Return the [X, Y] coordinate for the center point of the cell that contains the specified text.  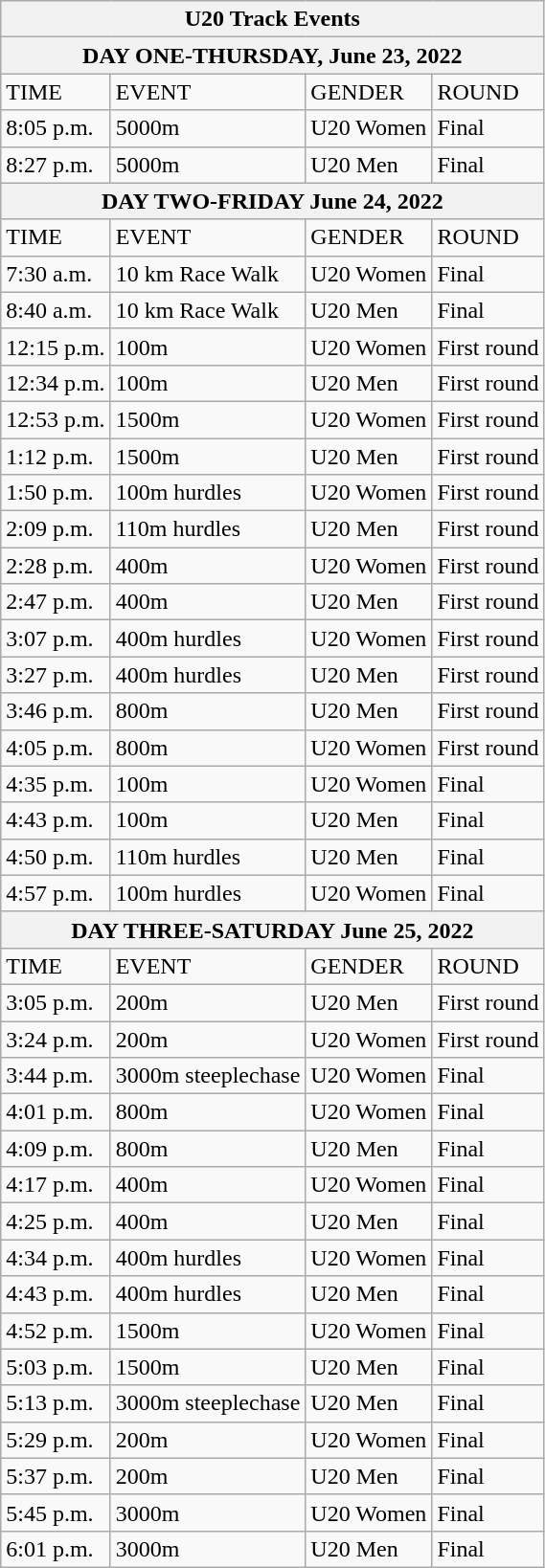
2:09 p.m. [56, 529]
3:27 p.m. [56, 675]
4:25 p.m. [56, 1221]
4:57 p.m. [56, 893]
8:27 p.m. [56, 165]
12:34 p.m. [56, 383]
DAY THREE-SATURDAY June 25, 2022 [272, 930]
DAY ONE-THURSDAY, June 23, 2022 [272, 56]
5:29 p.m. [56, 1440]
3:44 p.m. [56, 1076]
6:01 p.m. [56, 1549]
12:15 p.m. [56, 347]
4:50 p.m. [56, 857]
4:17 p.m. [56, 1185]
3:07 p.m. [56, 638]
5:45 p.m. [56, 1512]
U20 Track Events [272, 19]
12:53 p.m. [56, 419]
5:03 p.m. [56, 1367]
8:05 p.m. [56, 128]
8:40 a.m. [56, 310]
4:52 p.m. [56, 1331]
DAY TWO-FRIDAY June 24, 2022 [272, 201]
1:12 p.m. [56, 457]
3:24 p.m. [56, 1039]
2:28 p.m. [56, 566]
2:47 p.m. [56, 602]
1:50 p.m. [56, 493]
3:05 p.m. [56, 1002]
4:34 p.m. [56, 1258]
4:09 p.m. [56, 1149]
5:13 p.m. [56, 1403]
4:01 p.m. [56, 1112]
4:35 p.m. [56, 784]
4:05 p.m. [56, 748]
7:30 a.m. [56, 274]
5:37 p.m. [56, 1476]
3:46 p.m. [56, 711]
